From the cell containing the given text, extract its center point as [X, Y] coordinate. 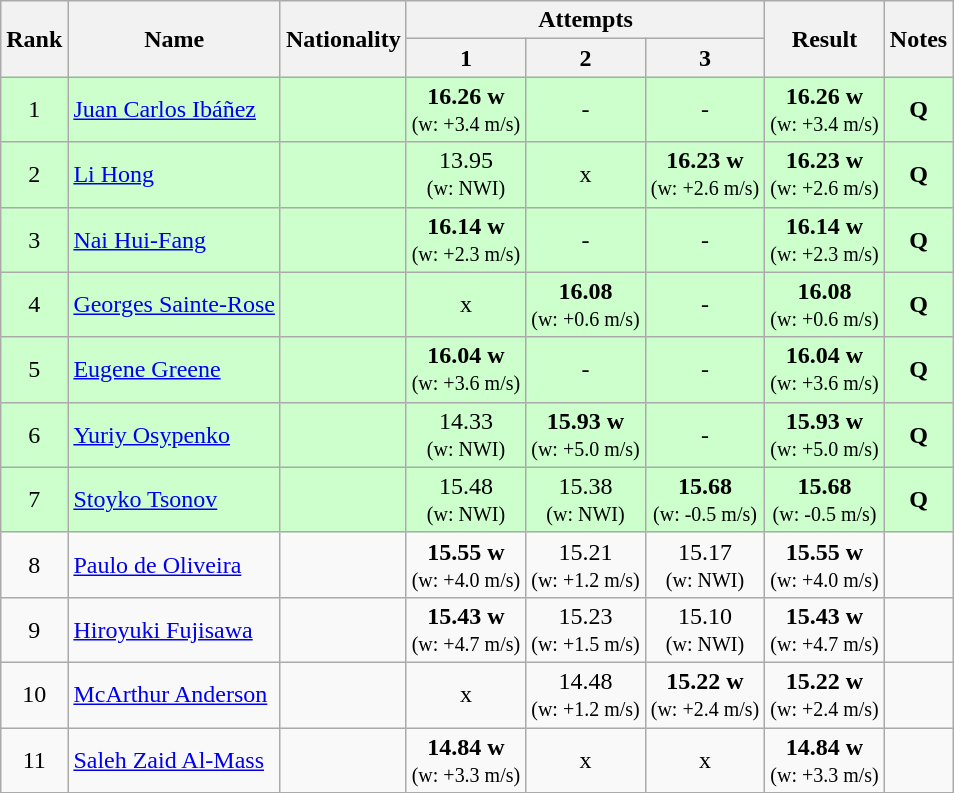
Georges Sainte-Rose [174, 304]
Nai Hui-Fang [174, 240]
15.48(w: NWI) [466, 500]
Result [825, 39]
11 [34, 760]
15.68 (w: -0.5 m/s) [825, 500]
Juan Carlos Ibáñez [174, 110]
15.23(w: +1.5 m/s) [586, 630]
13.95(w: NWI) [466, 174]
Notes [918, 39]
7 [34, 500]
15.68(w: -0.5 m/s) [705, 500]
Stoyko Tsonov [174, 500]
4 [34, 304]
15.38(w: NWI) [586, 500]
Paulo de Oliveira [174, 564]
Nationality [343, 39]
6 [34, 434]
Rank [34, 39]
14.33(w: NWI) [466, 434]
15.10(w: NWI) [705, 630]
8 [34, 564]
15.17(w: NWI) [705, 564]
Name [174, 39]
McArthur Anderson [174, 694]
16.08(w: +0.6 m/s) [586, 304]
10 [34, 694]
14.48(w: +1.2 m/s) [586, 694]
Li Hong [174, 174]
9 [34, 630]
Yuriy Osypenko [174, 434]
16.08 (w: +0.6 m/s) [825, 304]
Attempts [586, 20]
Eugene Greene [174, 370]
5 [34, 370]
15.21(w: +1.2 m/s) [586, 564]
Saleh Zaid Al-Mass [174, 760]
Hiroyuki Fujisawa [174, 630]
